Pinpoint the cell where the given text exists, returning its [X, Y] midpoint coordinate. 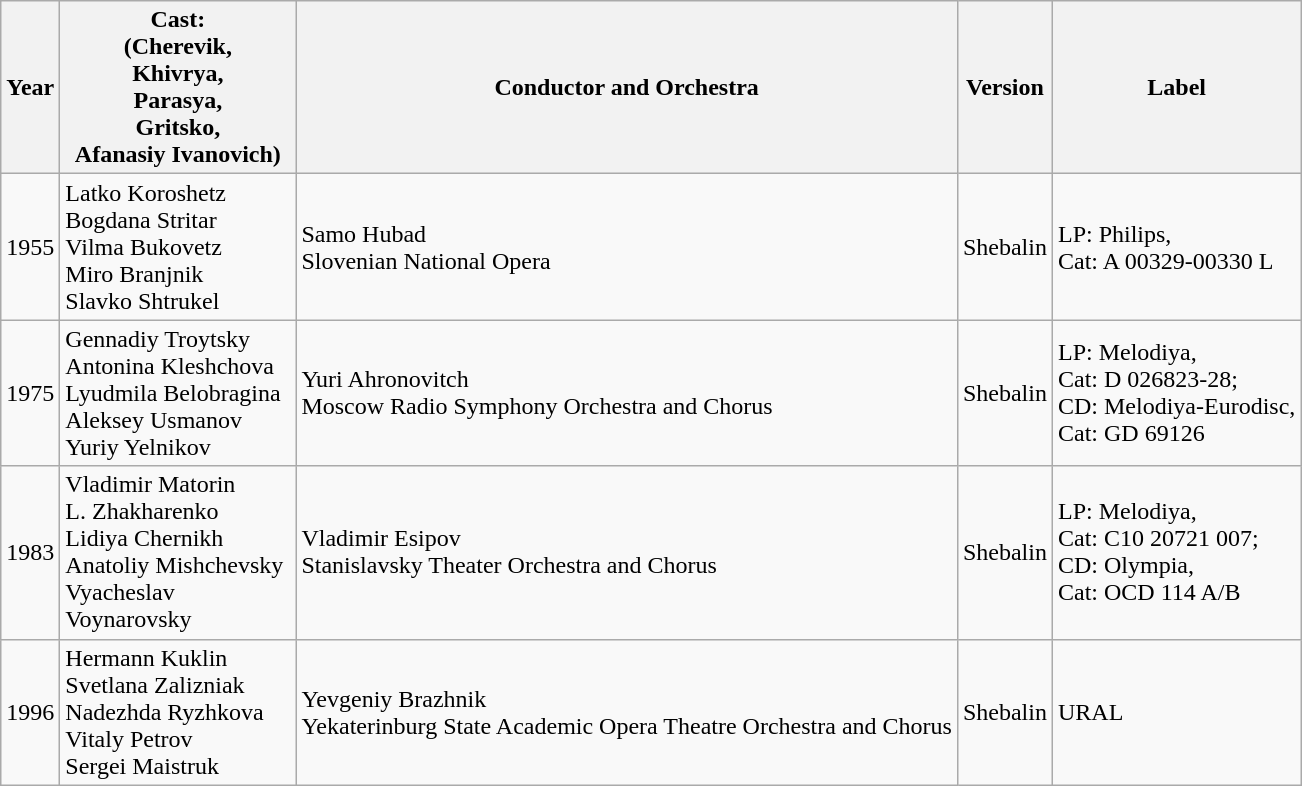
Latko KoroshetzBogdana StritarVilma BukovetzMiro BranjnikSlavko Shtrukel [178, 247]
Version [1004, 88]
Vladimir MatorinL. ZhakharenkoLidiya ChernikhAnatoliy MishchevskyVyacheslav Voynarovsky [178, 552]
URAL [1176, 712]
Conductor and Orchestra [627, 88]
Cast:(Cherevik,Khivrya,Parasya,Gritsko,Afanasiy Ivanovich) [178, 88]
Vladimir EsipovStanislavsky Theater Orchestra and Chorus [627, 552]
1975 [30, 393]
1983 [30, 552]
Yuri AhronovitchMoscow Radio Symphony Orchestra and Chorus [627, 393]
Samo HubadSlovenian National Opera [627, 247]
1996 [30, 712]
LP: Melodiya,Cat: C10 20721 007;CD: Olympia,Cat: OCD 114 A/B [1176, 552]
LP: Philips,Cat: A 00329-00330 L [1176, 247]
1955 [30, 247]
Hermann KuklinSvetlana ZalizniakNadezhda RyzhkovaVitaly PetrovSergei Maistruk [178, 712]
LP: Melodiya,Cat: D 026823-28;CD: Melodiya-Eurodisc,Cat: GD 69126 [1176, 393]
Year [30, 88]
Yevgeniy BrazhnikYekaterinburg State Academic Opera Theatre Orchestra and Chorus [627, 712]
Label [1176, 88]
Gennadiy TroytskyAntonina KleshchovaLyudmila BelobraginaAleksey UsmanovYuriy Yelnikov [178, 393]
